Find where the given text appears and provide that cell's center as [X, Y] coordinate. 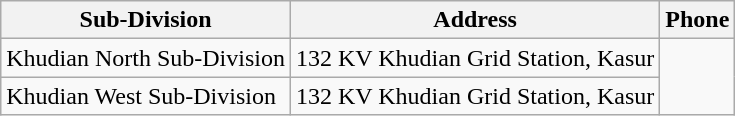
Khudian West Sub-Division [146, 96]
Khudian North Sub-Division [146, 58]
Phone [698, 20]
Sub-Division [146, 20]
Address [474, 20]
